Return the [x, y] coordinate for the center point of the cell that contains the specified text.  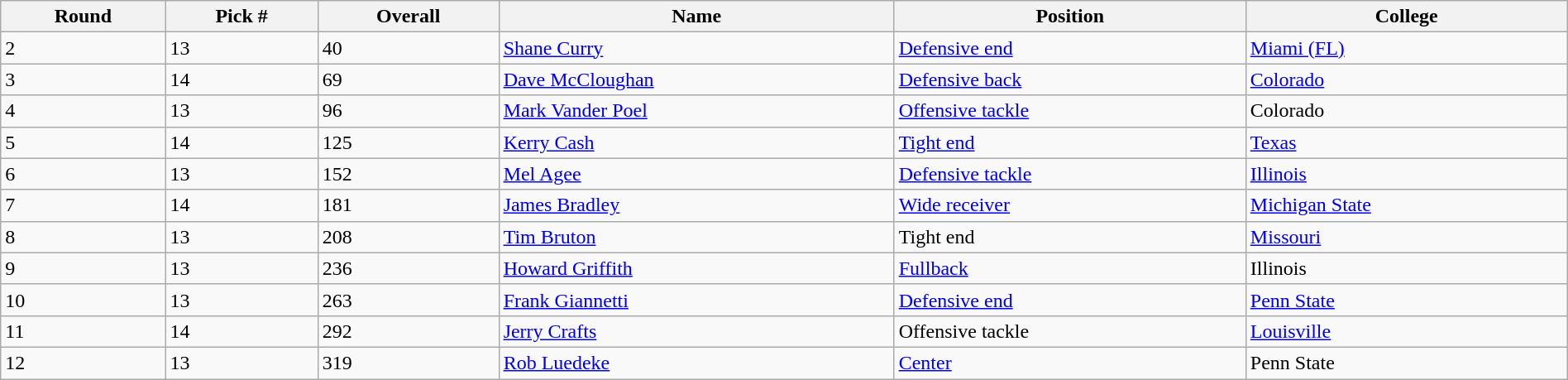
263 [409, 300]
Rob Luedeke [696, 363]
Mel Agee [696, 174]
6 [83, 174]
152 [409, 174]
40 [409, 48]
Name [696, 17]
Position [1070, 17]
Fullback [1070, 268]
292 [409, 331]
Frank Giannetti [696, 300]
College [1406, 17]
Miami (FL) [1406, 48]
319 [409, 363]
Michigan State [1406, 205]
8 [83, 237]
12 [83, 363]
208 [409, 237]
Round [83, 17]
Defensive back [1070, 79]
69 [409, 79]
181 [409, 205]
Defensive tackle [1070, 174]
236 [409, 268]
Shane Curry [696, 48]
10 [83, 300]
Center [1070, 363]
11 [83, 331]
3 [83, 79]
Dave McCloughan [696, 79]
5 [83, 142]
Texas [1406, 142]
Wide receiver [1070, 205]
7 [83, 205]
125 [409, 142]
James Bradley [696, 205]
Jerry Crafts [696, 331]
9 [83, 268]
Howard Griffith [696, 268]
Mark Vander Poel [696, 111]
2 [83, 48]
Overall [409, 17]
Louisville [1406, 331]
96 [409, 111]
Pick # [241, 17]
4 [83, 111]
Tim Bruton [696, 237]
Missouri [1406, 237]
Kerry Cash [696, 142]
